Identify which cell holds the provided text, then report its (X, Y) central coordinate. 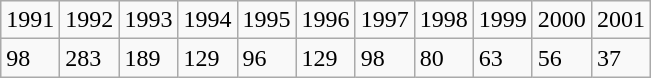
1994 (208, 20)
37 (620, 58)
1991 (30, 20)
1993 (148, 20)
1997 (384, 20)
1996 (326, 20)
2000 (562, 20)
2001 (620, 20)
80 (444, 58)
56 (562, 58)
63 (502, 58)
96 (266, 58)
283 (90, 58)
189 (148, 58)
1999 (502, 20)
1995 (266, 20)
1992 (90, 20)
1998 (444, 20)
